For the text-containing cell, return its midpoint in [X, Y] coordinate format. 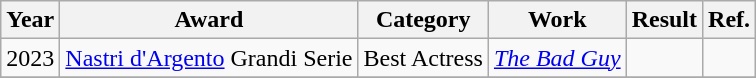
2023 [30, 58]
Year [30, 20]
Award [209, 20]
The Bad Guy [557, 58]
Category [423, 20]
Best Actress [423, 58]
Nastri d'Argento Grandi Serie [209, 58]
Work [557, 20]
Result [664, 20]
Ref. [730, 20]
